Output the [x, y] coordinate of the center of the cell containing the given text.  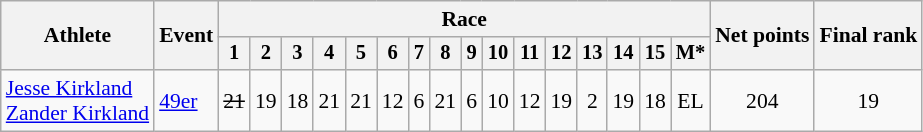
3 [298, 54]
Net points [762, 36]
49er [186, 100]
204 [762, 100]
5 [361, 54]
Event [186, 36]
1 [234, 54]
8 [445, 54]
4 [329, 54]
14 [623, 54]
13 [592, 54]
Athlete [78, 36]
M* [690, 54]
7 [418, 54]
15 [655, 54]
EL [690, 100]
11 [530, 54]
Race [464, 19]
Jesse KirklandZander Kirkland [78, 100]
9 [472, 54]
Final rank [868, 36]
